Scan for the cell matching the given text and deliver its [X, Y] coordinate at center. 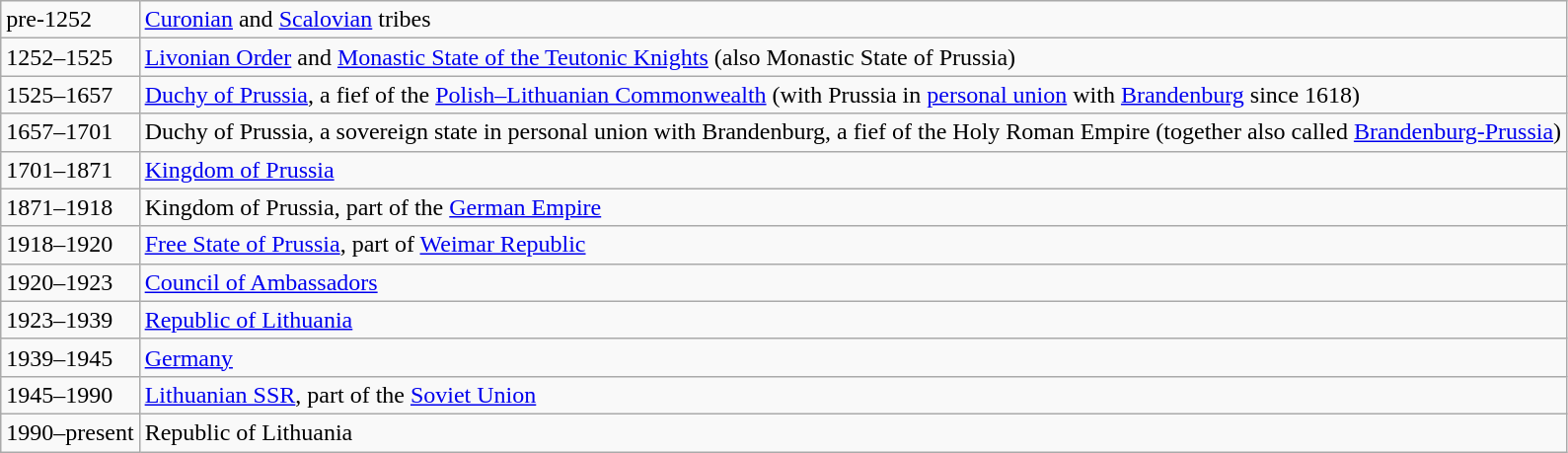
1252–1525 [70, 57]
1939–1945 [70, 357]
Curonian and Scalovian tribes [853, 20]
Kingdom of Prussia, part of the German Empire [853, 207]
Lithuanian SSR, part of the Soviet Union [853, 395]
1990–present [70, 432]
1701–1871 [70, 170]
Council of Ambassadors [853, 282]
pre-1252 [70, 20]
1923–1939 [70, 320]
Germany [853, 357]
Livonian Order and Monastic State of the Teutonic Knights (also Monastic State of Prussia) [853, 57]
1945–1990 [70, 395]
Free State of Prussia, part of Weimar Republic [853, 245]
1918–1920 [70, 245]
1920–1923 [70, 282]
1657–1701 [70, 132]
1525–1657 [70, 95]
Duchy of Prussia, a fief of the Polish–Lithuanian Commonwealth (with Prussia in personal union with Brandenburg since 1618) [853, 95]
Duchy of Prussia, a sovereign state in personal union with Brandenburg, a fief of the Holy Roman Empire (together also called Brandenburg-Prussia) [853, 132]
1871–1918 [70, 207]
Kingdom of Prussia [853, 170]
